Extract the (x, y) coordinate from the center of the cell holding the provided text.  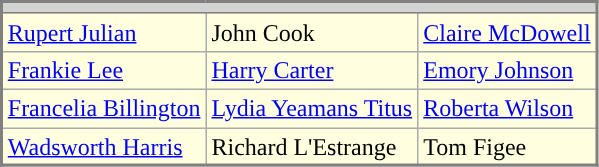
John Cook (312, 32)
Francelia Billington (104, 108)
Lydia Yeamans Titus (312, 108)
Wadsworth Harris (104, 147)
Tom Figee (508, 147)
Rupert Julian (104, 32)
Roberta Wilson (508, 108)
Harry Carter (312, 70)
Claire McDowell (508, 32)
Emory Johnson (508, 70)
Richard L'Estrange (312, 147)
Frankie Lee (104, 70)
